Pinpoint the cell where the given text exists, returning its [x, y] midpoint coordinate. 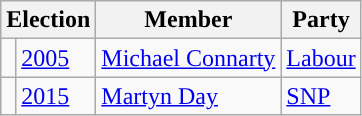
Martyn Day [188, 96]
2015 [56, 96]
2005 [56, 58]
Michael Connarty [188, 58]
Member [188, 20]
Labour [321, 58]
SNP [321, 96]
Election [48, 20]
Party [321, 20]
